Extract the [x, y] coordinate from the center of the cell holding the provided text.  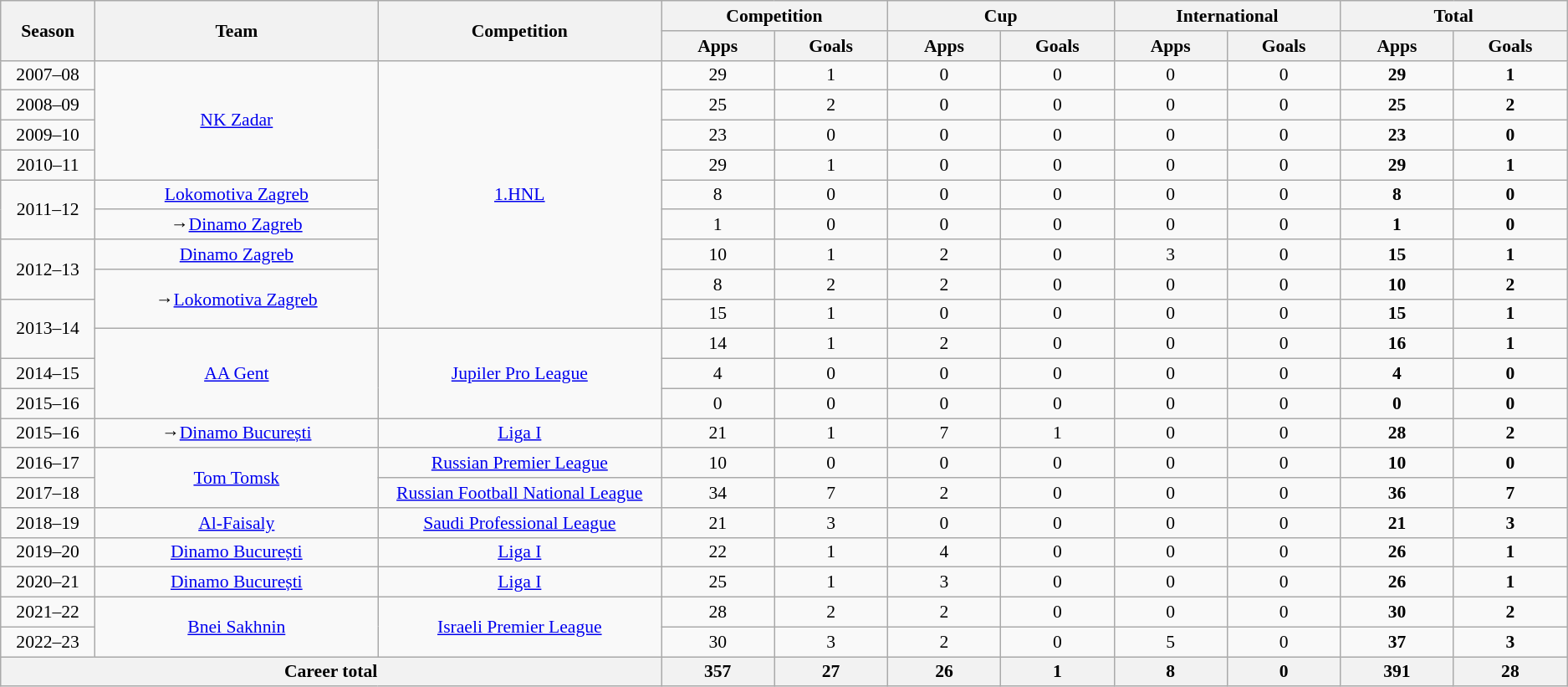
1.HNL [519, 194]
2017–18 [49, 493]
Saudi Professional League [519, 523]
36 [1397, 493]
2007–08 [49, 75]
Tom Tomsk [237, 479]
27 [831, 672]
Lokomotiva Zagreb [237, 195]
Total [1453, 16]
2021–22 [49, 613]
5 [1171, 642]
Israeli Premier League [519, 628]
AA Gent [237, 373]
2016–17 [49, 464]
Career total [331, 672]
Jupiler Pro League [519, 373]
22 [718, 552]
2013–14 [49, 328]
→Lokomotiva Zagreb [237, 300]
→Dinamo Zagreb [237, 225]
2009–10 [49, 136]
Cup [1000, 16]
Bnei Sakhnin [237, 628]
Al-Faisaly [237, 523]
34 [718, 493]
2018–19 [49, 523]
357 [718, 672]
Russian Football National League [519, 493]
→Dinamo București [237, 433]
NK Zadar [237, 120]
Team [237, 30]
2008–09 [49, 105]
2012–13 [49, 269]
International [1228, 16]
2019–20 [49, 552]
Russian Premier League [519, 464]
2022–23 [49, 642]
Season [49, 30]
391 [1397, 672]
2011–12 [49, 209]
14 [718, 344]
16 [1397, 344]
2020–21 [49, 582]
37 [1397, 642]
2010–11 [49, 165]
Dinamo Zagreb [237, 254]
2014–15 [49, 374]
